Output the (X, Y) coordinate of the center of the cell containing the given text.  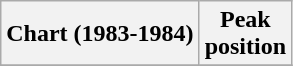
Chart (1983-1984) (100, 34)
Peakposition (245, 34)
